From the cell containing the given text, extract its center point as [X, Y] coordinate. 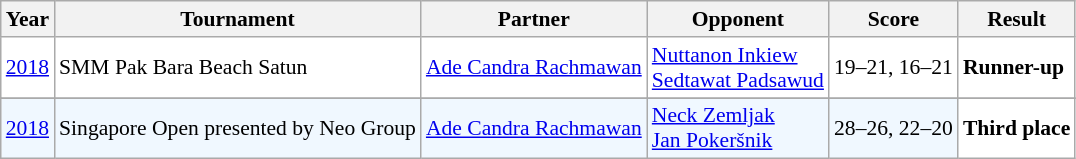
Score [894, 19]
Nuttanon Inkiew Sedtawat Padsawud [738, 68]
Neck Zemljak Jan Pokeršnik [738, 128]
Third place [1016, 128]
Partner [534, 19]
28–26, 22–20 [894, 128]
Result [1016, 19]
Tournament [238, 19]
Singapore Open presented by Neo Group [238, 128]
Runner-up [1016, 68]
SMM Pak Bara Beach Satun [238, 68]
Year [28, 19]
19–21, 16–21 [894, 68]
Opponent [738, 19]
